Scan for the cell matching the given text and deliver its [x, y] coordinate at center. 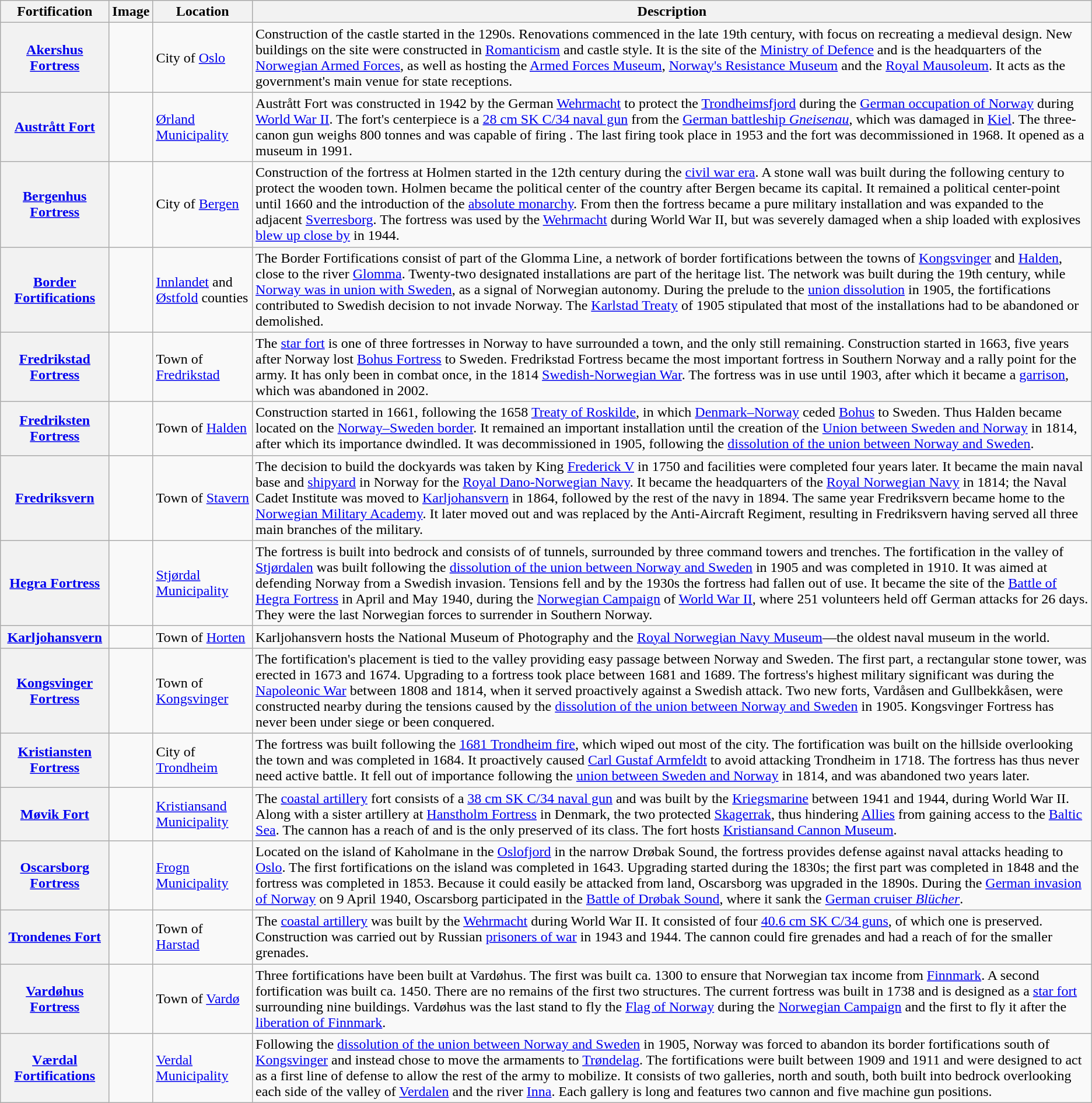
Town of Halden [203, 428]
Image [131, 12]
Oscarsborg Fortress [55, 875]
Description [672, 12]
Kongsvinger Fortress [55, 690]
Innlandet and Østfold counties [203, 289]
Town of Vardø [203, 999]
City of Oslo [203, 57]
Bergenhus Fortress [55, 204]
Fortification [55, 12]
City of Trondheim [203, 760]
Fredriksvern [55, 498]
Town of Kongsvinger [203, 690]
Vardøhus Fortress [55, 999]
Akershus Fortress [55, 57]
Fredriksten Fortress [55, 428]
Møvik Fort [55, 814]
Trondenes Fort [55, 937]
Austrått Fort [55, 127]
Town of Horten [203, 637]
Frogn Municipality [203, 875]
Verdal Municipality [203, 1068]
City of Bergen [203, 204]
Ørland Municipality [203, 127]
Location [203, 12]
Town of Stavern [203, 498]
Fredrikstad Fortress [55, 366]
Kristiansten Fortress [55, 760]
Town of Fredrikstad [203, 366]
Hegra Fortress [55, 583]
Værdal Fortifications [55, 1068]
Kristiansand Municipality [203, 814]
Town of Harstad [203, 937]
Karljohansvern [55, 637]
Stjørdal Municipality [203, 583]
Karljohansvern hosts the National Museum of Photography and the Royal Norwegian Navy Museum—the oldest naval museum in the world. [672, 637]
Border Fortifications [55, 289]
